Search for the cell housing the specified text and yield its (X, Y) center coordinate. 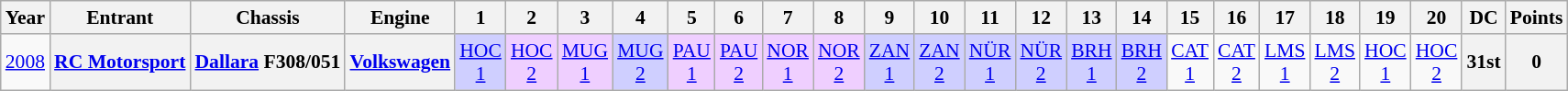
NOR2 (839, 63)
19 (1386, 17)
LMS2 (1335, 63)
14 (1143, 17)
7 (788, 17)
Year (26, 17)
RC Motorsport (119, 63)
Volkswagen (400, 63)
5 (691, 17)
8 (839, 17)
3 (585, 17)
DC (1484, 17)
16 (1236, 17)
BRH1 (1091, 63)
Points (1537, 17)
MUG2 (640, 63)
NÜR1 (990, 63)
PAU2 (739, 63)
NOR1 (788, 63)
2008 (26, 63)
10 (939, 17)
Entrant (119, 17)
31st (1484, 63)
LMS1 (1286, 63)
1 (480, 17)
ZAN2 (939, 63)
6 (739, 17)
MUG1 (585, 63)
11 (990, 17)
9 (889, 17)
12 (1041, 17)
20 (1437, 17)
17 (1286, 17)
18 (1335, 17)
NÜR2 (1041, 63)
CAT1 (1190, 63)
CAT2 (1236, 63)
0 (1537, 63)
13 (1091, 17)
15 (1190, 17)
PAU1 (691, 63)
Chassis (268, 17)
Engine (400, 17)
BRH2 (1143, 63)
2 (532, 17)
4 (640, 17)
ZAN1 (889, 63)
Dallara F308/051 (268, 63)
